Provide the (X, Y) coordinate of the cell's center where the given text is located.  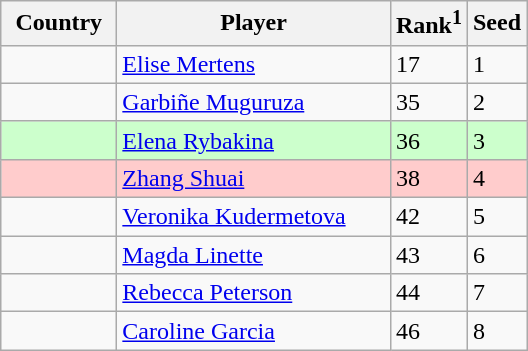
Country (59, 24)
Rebecca Peterson (254, 293)
Veronika Kudermetova (254, 217)
38 (428, 178)
2 (496, 102)
Garbiñe Muguruza (254, 102)
Elise Mertens (254, 64)
Magda Linette (254, 255)
42 (428, 217)
36 (428, 140)
Seed (496, 24)
Rank1 (428, 24)
43 (428, 255)
Elena Rybakina (254, 140)
3 (496, 140)
Zhang Shuai (254, 178)
17 (428, 64)
Caroline Garcia (254, 331)
6 (496, 255)
7 (496, 293)
46 (428, 331)
4 (496, 178)
Player (254, 24)
5 (496, 217)
44 (428, 293)
8 (496, 331)
1 (496, 64)
35 (428, 102)
